Capture the cell that displays the provided text and extract its (x, y) central coordinate. 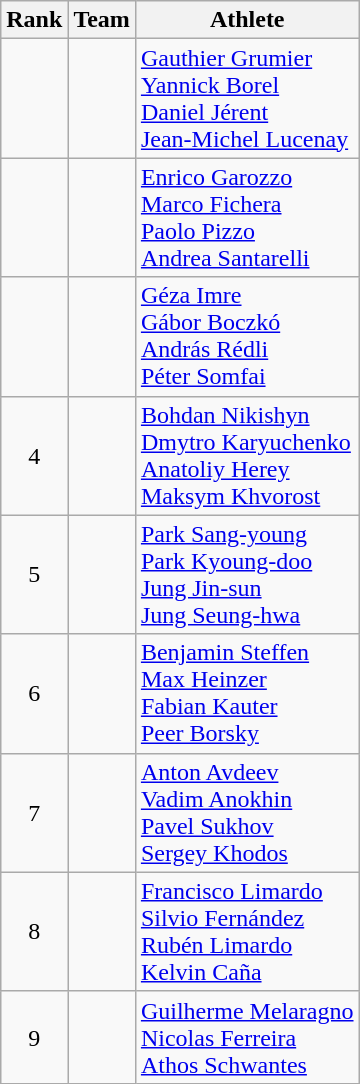
8 (34, 932)
Gauthier GrumierYannick BorelDaniel JérentJean-Michel Lucenay (247, 98)
Enrico GarozzoMarco FicheraPaolo PizzoAndrea Santarelli (247, 218)
7 (34, 812)
6 (34, 694)
Francisco LimardoSilvio FernándezRubén LimardoKelvin Caña (247, 932)
Rank (34, 20)
Anton AvdeevVadim AnokhinPavel SukhovSergey Khodos (247, 812)
Guilherme MelaragnoNicolas FerreiraAthos Schwantes (247, 1037)
9 (34, 1037)
Géza ImreGábor BoczkóAndrás RédliPéter Somfai (247, 336)
Benjamin SteffenMax HeinzerFabian KauterPeer Borsky (247, 694)
Park Sang-youngPark Kyoung-dooJung Jin-sunJung Seung-hwa (247, 574)
Athlete (247, 20)
5 (34, 574)
Bohdan NikishynDmytro KaryuchenkoAnatoliy HereyMaksym Khvorost (247, 456)
4 (34, 456)
Team (102, 20)
